Detect which cell encompasses the target text, then output its (x, y) center coordinate. 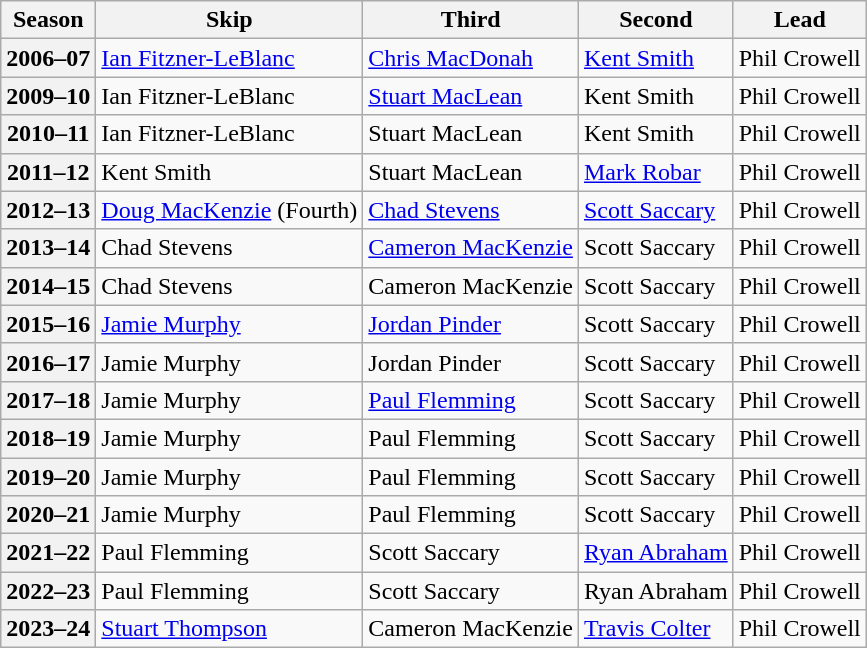
2013–14 (48, 248)
Travis Colter (656, 629)
Stuart Thompson (230, 629)
Season (48, 20)
Second (656, 20)
2019–20 (48, 477)
2014–15 (48, 286)
Chris MacDonah (471, 58)
Doug MacKenzie (Fourth) (230, 210)
2022–23 (48, 591)
2017–18 (48, 400)
Mark Robar (656, 172)
2018–19 (48, 438)
Third (471, 20)
2012–13 (48, 210)
2020–21 (48, 515)
2021–22 (48, 553)
Skip (230, 20)
2015–16 (48, 324)
2010–11 (48, 134)
2011–12 (48, 172)
2023–24 (48, 629)
2016–17 (48, 362)
Lead (800, 20)
2009–10 (48, 96)
2006–07 (48, 58)
